Locate the cell with the specified text and output its (x, y) center coordinate. 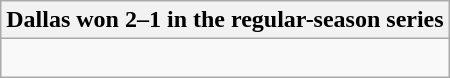
Dallas won 2–1 in the regular-season series (225, 20)
